Find where the given text appears and provide that cell's center as [x, y] coordinate. 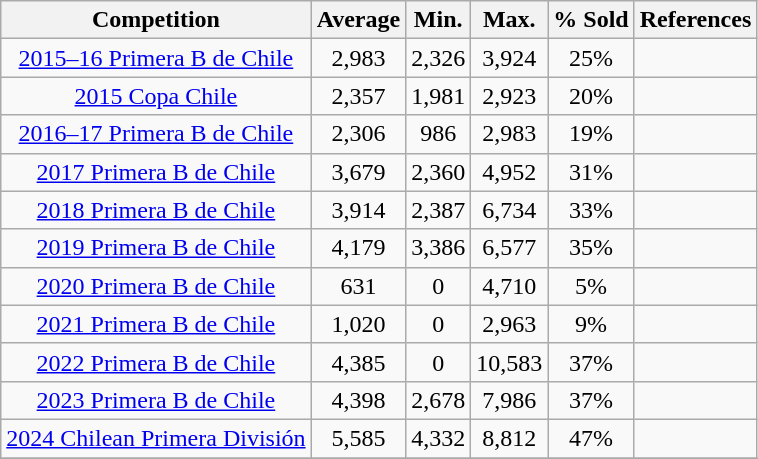
2,678 [438, 400]
4,710 [510, 286]
2,963 [510, 324]
Average [358, 20]
2,306 [358, 134]
Min. [438, 20]
5,585 [358, 438]
2021 Primera B de Chile [156, 324]
4,398 [358, 400]
2023 Primera B de Chile [156, 400]
2016–17 Primera B de Chile [156, 134]
2020 Primera B de Chile [156, 286]
4,332 [438, 438]
4,952 [510, 172]
3,914 [358, 210]
33% [591, 210]
2,357 [358, 96]
3,386 [438, 248]
631 [358, 286]
2019 Primera B de Chile [156, 248]
35% [591, 248]
2015 Copa Chile [156, 96]
2022 Primera B de Chile [156, 362]
7,986 [510, 400]
3,924 [510, 58]
Max. [510, 20]
9% [591, 324]
% Sold [591, 20]
1,020 [358, 324]
10,583 [510, 362]
4,385 [358, 362]
2,360 [438, 172]
2,326 [438, 58]
31% [591, 172]
19% [591, 134]
20% [591, 96]
2024 Chilean Primera División [156, 438]
Competition [156, 20]
4,179 [358, 248]
25% [591, 58]
2018 Primera B de Chile [156, 210]
5% [591, 286]
47% [591, 438]
3,679 [358, 172]
2,923 [510, 96]
2017 Primera B de Chile [156, 172]
2,387 [438, 210]
986 [438, 134]
6,734 [510, 210]
6,577 [510, 248]
8,812 [510, 438]
1,981 [438, 96]
References [696, 20]
2015–16 Primera B de Chile [156, 58]
